Identify which cell holds the provided text, then report its [x, y] central coordinate. 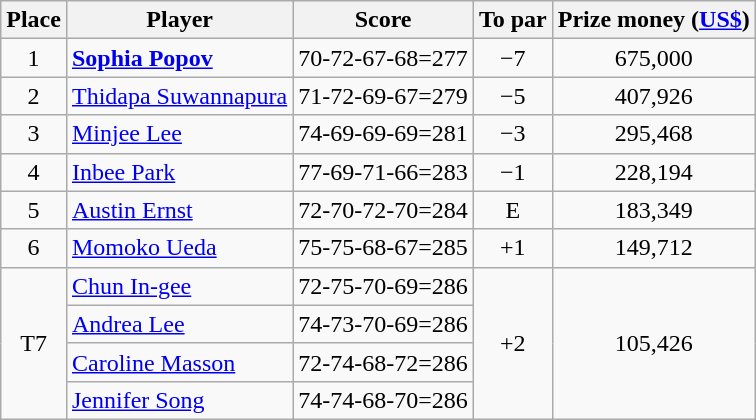
3 [34, 134]
+1 [512, 248]
228,194 [654, 172]
4 [34, 172]
Andrea Lee [179, 324]
Minjee Lee [179, 134]
675,000 [654, 58]
Austin Ernst [179, 210]
Score [384, 20]
Jennifer Song [179, 400]
+2 [512, 343]
74-74-68-70=286 [384, 400]
105,426 [654, 343]
149,712 [654, 248]
72-74-68-72=286 [384, 362]
Chun In-gee [179, 286]
5 [34, 210]
Prize money (US$) [654, 20]
Player [179, 20]
Sophia Popov [179, 58]
Momoko Ueda [179, 248]
Thidapa Suwannapura [179, 96]
−1 [512, 172]
183,349 [654, 210]
74-73-70-69=286 [384, 324]
Place [34, 20]
72-75-70-69=286 [384, 286]
Caroline Masson [179, 362]
Inbee Park [179, 172]
−5 [512, 96]
71-72-69-67=279 [384, 96]
E [512, 210]
75-75-68-67=285 [384, 248]
77-69-71-66=283 [384, 172]
1 [34, 58]
To par [512, 20]
295,468 [654, 134]
6 [34, 248]
407,926 [654, 96]
72-70-72-70=284 [384, 210]
2 [34, 96]
−7 [512, 58]
−3 [512, 134]
T7 [34, 343]
74-69-69-69=281 [384, 134]
70-72-67-68=277 [384, 58]
